Return [x, y] of the center of cell containing provided text 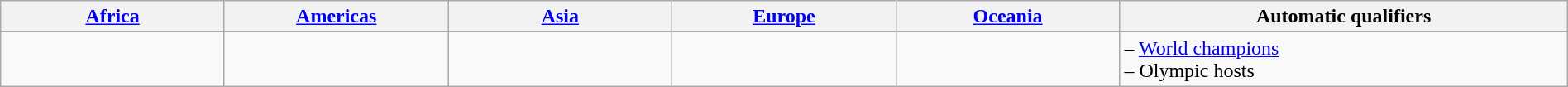
Asia [561, 17]
Africa [112, 17]
– World champions – Olympic hosts [1343, 60]
Americas [336, 17]
Automatic qualifiers [1343, 17]
Oceania [1007, 17]
Europe [784, 17]
